Capture the cell that displays the provided text and extract its (x, y) central coordinate. 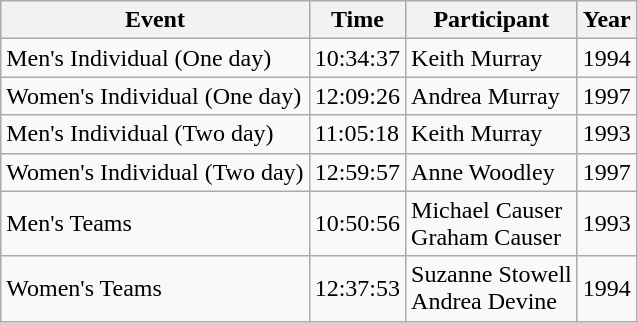
11:05:18 (357, 134)
10:50:56 (357, 224)
Men's Individual (One day) (155, 58)
Year (606, 20)
Suzanne Stowell Andrea Devine (492, 288)
12:09:26 (357, 96)
Michael Causer Graham Causer (492, 224)
Participant (492, 20)
Women's Individual (One day) (155, 96)
Time (357, 20)
Andrea Murray (492, 96)
10:34:37 (357, 58)
Women's Individual (Two day) (155, 172)
12:59:57 (357, 172)
Event (155, 20)
Men's Individual (Two day) (155, 134)
Anne Woodley (492, 172)
Women's Teams (155, 288)
12:37:53 (357, 288)
Men's Teams (155, 224)
